Find where the given text appears and provide that cell's center as (X, Y) coordinate. 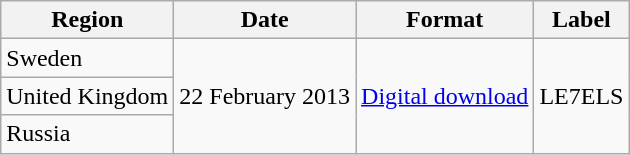
Region (88, 20)
Label (582, 20)
Russia (88, 134)
Digital download (445, 96)
Date (265, 20)
Sweden (88, 58)
22 February 2013 (265, 96)
Format (445, 20)
United Kingdom (88, 96)
LE7ELS (582, 96)
